Find where the given text appears and provide that cell's center as (X, Y) coordinate. 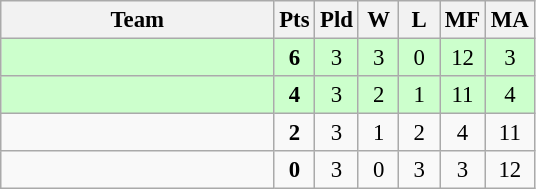
Pts (294, 20)
Team (138, 20)
W (378, 20)
MF (463, 20)
L (420, 20)
MA (510, 20)
Pld (337, 20)
6 (294, 58)
